Scan for the cell matching the given text and deliver its [x, y] coordinate at center. 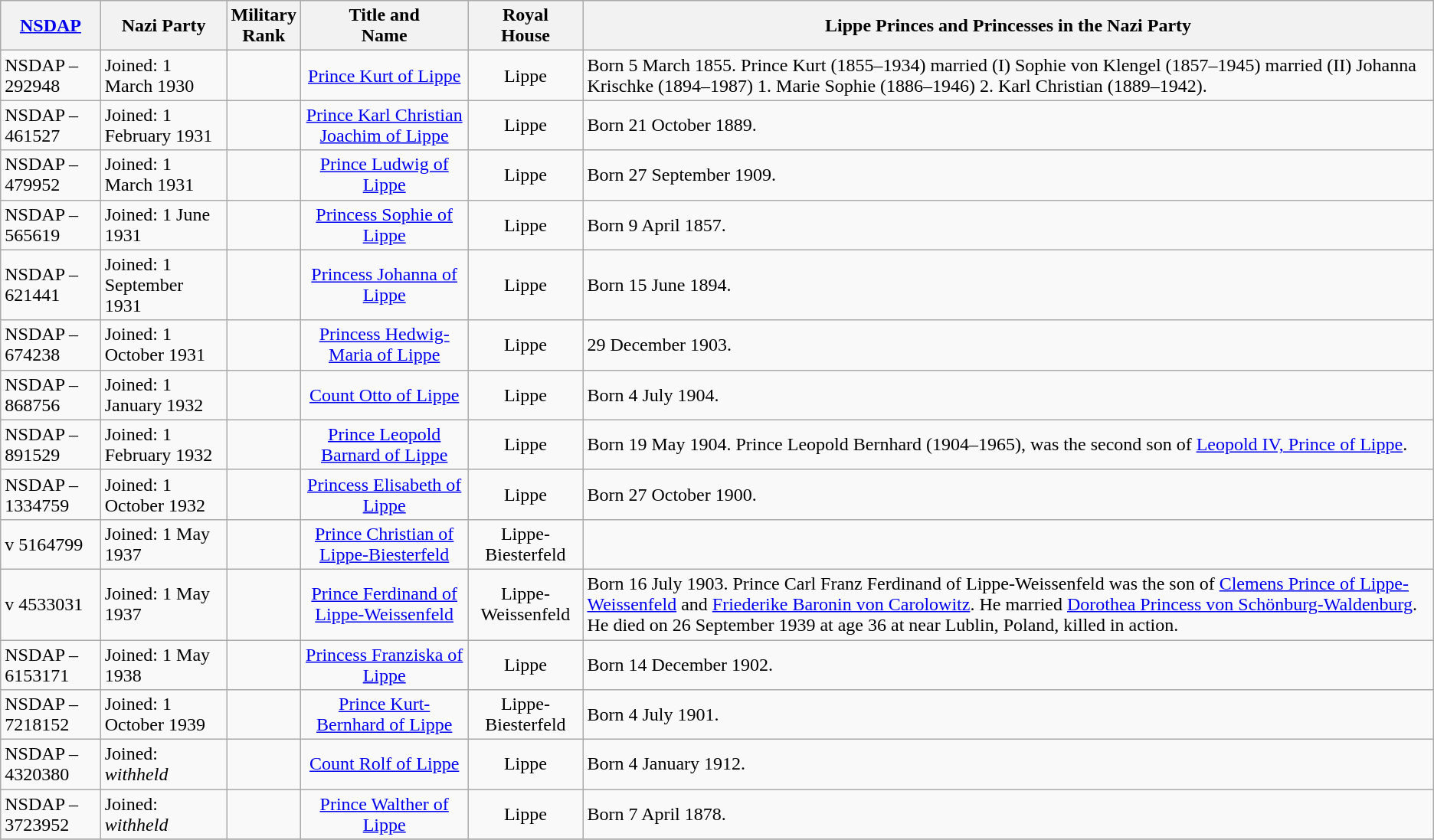
NSDAP – 6153171 [51, 665]
NSDAP – 3723952 [51, 815]
Prince Ferdinand of Lippe-Weissenfeld [385, 604]
Born 7 April 1878. [1008, 815]
Born 4 July 1901. [1008, 715]
Born 27 September 1909. [1008, 175]
Born 14 December 1902. [1008, 665]
Title andName [385, 26]
Nazi Party [164, 26]
Princess Hedwig-Maria of Lippe [385, 345]
NSDAP – 479952 [51, 175]
Joined: 1 March 1931 [164, 175]
Born 21 October 1889. [1008, 126]
Joined: 1 March 1930 [164, 75]
Joined: 1 January 1932 [164, 395]
Prince Kurt-Bernhard of Lippe [385, 715]
Princess Johanna of Lippe [385, 285]
Lippe-Weissenfeld [525, 604]
Joined: 1 June 1931 [164, 225]
Prince Ludwig of Lippe [385, 175]
NSDAP – 4320380 [51, 764]
Born 4 July 1904. [1008, 395]
NSDAP – 621441 [51, 285]
v 4533031 [51, 604]
NSDAP – 565619 [51, 225]
Joined: 1 October 1931 [164, 345]
NSDAP – 7218152 [51, 715]
Joined: 1 February 1932 [164, 444]
NSDAP – 868756 [51, 395]
Joined: 1 September 1931 [164, 285]
NSDAP [51, 26]
Prince Walther of Lippe [385, 815]
Joined: 1 May 1938 [164, 665]
29 December 1903. [1008, 345]
RoyalHouse [525, 26]
Joined: 1 February 1931 [164, 126]
MilitaryRank [264, 26]
Born 19 May 1904. Prince Leopold Bernhard (1904–1965), was the second son of Leopold IV, Prince of Lippe. [1008, 444]
v 5164799 [51, 544]
NSDAP – 891529 [51, 444]
NSDAP – 1334759 [51, 495]
NSDAP – 292948 [51, 75]
Count Otto of Lippe [385, 395]
Born 27 October 1900. [1008, 495]
Born 4 January 1912. [1008, 764]
NSDAP – 461527 [51, 126]
Joined: 1 October 1932 [164, 495]
Prince Kurt of Lippe [385, 75]
Prince Leopold Barnard of Lippe [385, 444]
NSDAP – 674238 [51, 345]
Princess Sophie of Lippe [385, 225]
Princess Elisabeth of Lippe [385, 495]
Prince Christian of Lippe-Biesterfeld [385, 544]
Princess Franziska of Lippe [385, 665]
Joined: 1 October 1939 [164, 715]
Born 15 June 1894. [1008, 285]
Lippe Princes and Princesses in the Nazi Party [1008, 26]
Born 9 April 1857. [1008, 225]
Prince Karl Christian Joachim of Lippe [385, 126]
Count Rolf of Lippe [385, 764]
